Identify which cell holds the provided text, then report its (X, Y) central coordinate. 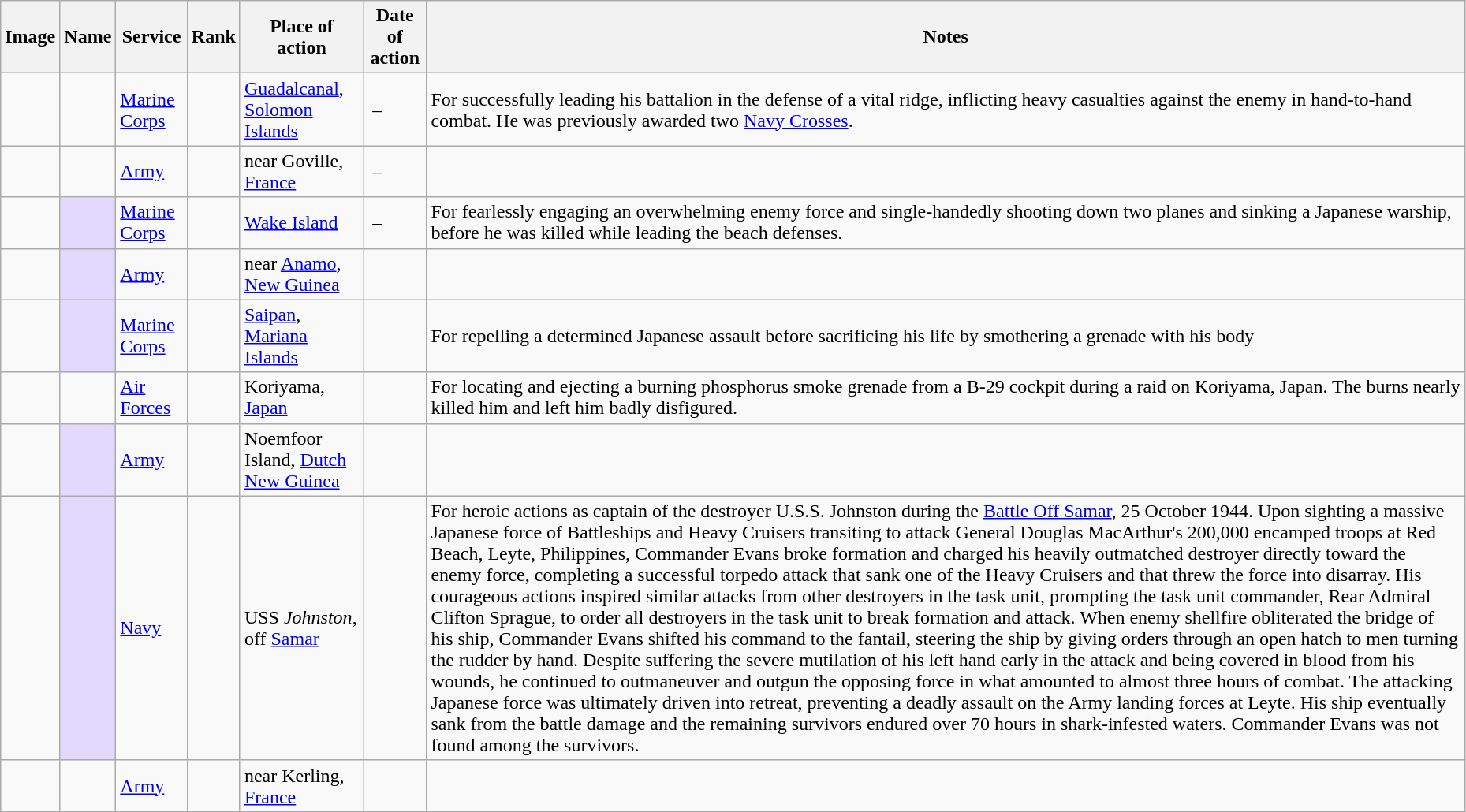
near Kerling, France (301, 785)
USS Johnston, off Samar (301, 628)
Navy (151, 628)
near Goville, France (301, 172)
Place of action (301, 37)
Rank (213, 37)
Koriyama, Japan (301, 397)
For repelling a determined Japanese assault before sacrificing his life by smothering a grenade with his body (946, 336)
Saipan, Mariana Islands (301, 336)
Service (151, 37)
Air Forces (151, 397)
near Anamo, New Guinea (301, 274)
Guadalcanal, Solomon Islands (301, 110)
Date of action (395, 37)
Image (30, 37)
Wake Island (301, 222)
Name (88, 37)
Noemfoor Island, Dutch New Guinea (301, 460)
Notes (946, 37)
